Return [X, Y] of the center of cell containing provided text 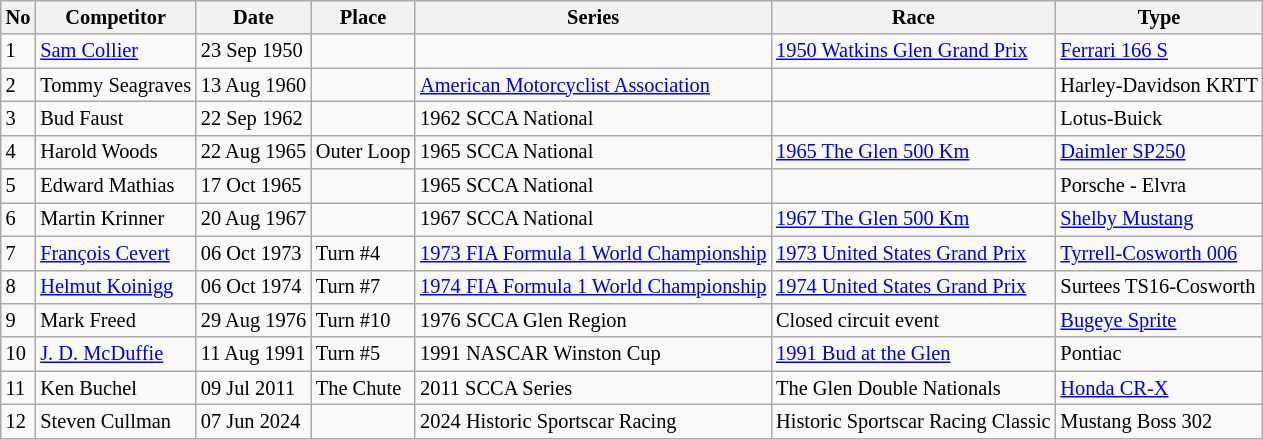
07 Jun 2024 [254, 421]
J. D. McDuffie [116, 354]
Place [363, 17]
Harley-Davidson KRTT [1158, 85]
Porsche - Elvra [1158, 186]
Mustang Boss 302 [1158, 421]
2 [18, 85]
1950 Watkins Glen Grand Prix [913, 51]
2024 Historic Sportscar Racing [593, 421]
20 Aug 1967 [254, 219]
The Chute [363, 388]
1973 United States Grand Prix [913, 253]
12 [18, 421]
Tyrrell-Cosworth 006 [1158, 253]
1991 NASCAR Winston Cup [593, 354]
1973 FIA Formula 1 World Championship [593, 253]
3 [18, 118]
09 Jul 2011 [254, 388]
1967 SCCA National [593, 219]
Shelby Mustang [1158, 219]
17 Oct 1965 [254, 186]
7 [18, 253]
Martin Krinner [116, 219]
1976 SCCA Glen Region [593, 320]
Date [254, 17]
22 Sep 1962 [254, 118]
Honda CR-X [1158, 388]
Outer Loop [363, 152]
06 Oct 1974 [254, 287]
Surtees TS16-Cosworth [1158, 287]
Historic Sportscar Racing Classic [913, 421]
No [18, 17]
Turn #5 [363, 354]
1 [18, 51]
Ken Buchel [116, 388]
13 Aug 1960 [254, 85]
Lotus-Buick [1158, 118]
Bugeye Sprite [1158, 320]
François Cevert [116, 253]
29 Aug 1976 [254, 320]
2011 SCCA Series [593, 388]
1967 The Glen 500 Km [913, 219]
11 [18, 388]
Harold Woods [116, 152]
Sam Collier [116, 51]
Edward Mathias [116, 186]
Bud Faust [116, 118]
Turn #7 [363, 287]
Mark Freed [116, 320]
1974 United States Grand Prix [913, 287]
Pontiac [1158, 354]
6 [18, 219]
22 Aug 1965 [254, 152]
9 [18, 320]
4 [18, 152]
Daimler SP250 [1158, 152]
Competitor [116, 17]
Turn #10 [363, 320]
11 Aug 1991 [254, 354]
8 [18, 287]
1962 SCCA National [593, 118]
Closed circuit event [913, 320]
5 [18, 186]
Tommy Seagraves [116, 85]
American Motorcyclist Association [593, 85]
Type [1158, 17]
Series [593, 17]
Ferrari 166 S [1158, 51]
Turn #4 [363, 253]
23 Sep 1950 [254, 51]
1965 The Glen 500 Km [913, 152]
Helmut Koinigg [116, 287]
The Glen Double Nationals [913, 388]
1991 Bud at the Glen [913, 354]
Steven Cullman [116, 421]
06 Oct 1973 [254, 253]
Race [913, 17]
10 [18, 354]
1974 FIA Formula 1 World Championship [593, 287]
